Extract the (x, y) coordinate from the center of the cell holding the provided text.  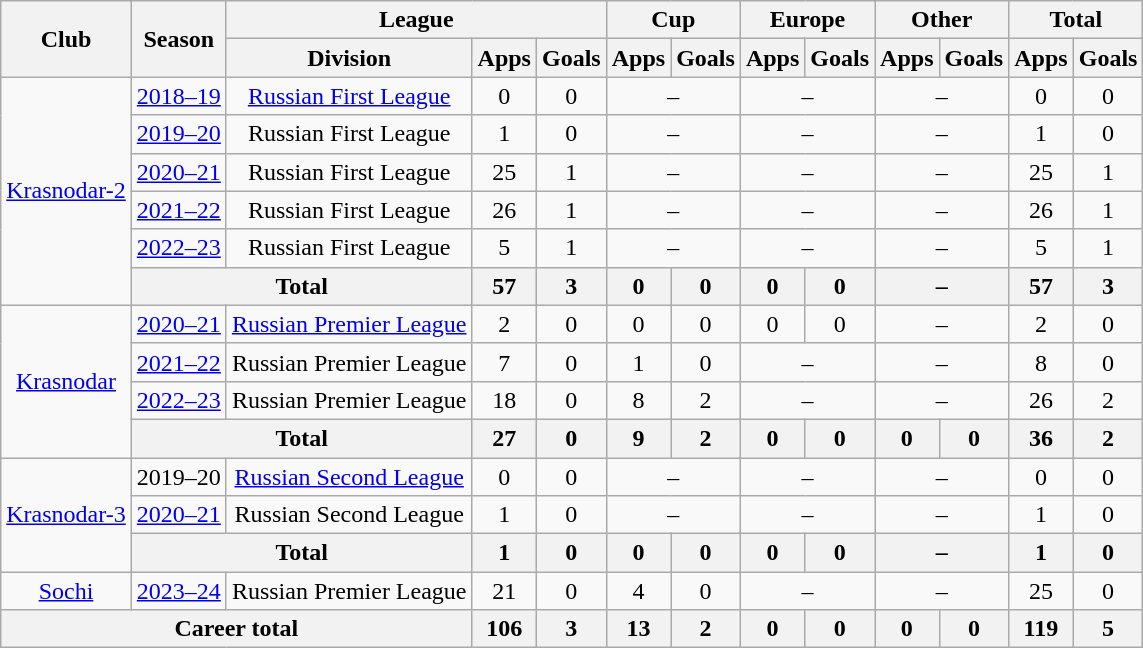
7 (504, 362)
Season (178, 39)
Cup (673, 20)
18 (504, 400)
Other (942, 20)
Europe (807, 20)
Club (66, 39)
36 (1041, 438)
13 (638, 629)
21 (504, 591)
Career total (236, 629)
Division (349, 58)
Krasnodar-3 (66, 515)
119 (1041, 629)
2018–19 (178, 96)
Sochi (66, 591)
4 (638, 591)
2023–24 (178, 591)
Krasnodar (66, 381)
9 (638, 438)
Krasnodar-2 (66, 191)
League (416, 20)
106 (504, 629)
27 (504, 438)
